Determine the [X, Y] coordinate at the center of the cell enclosing the given text.  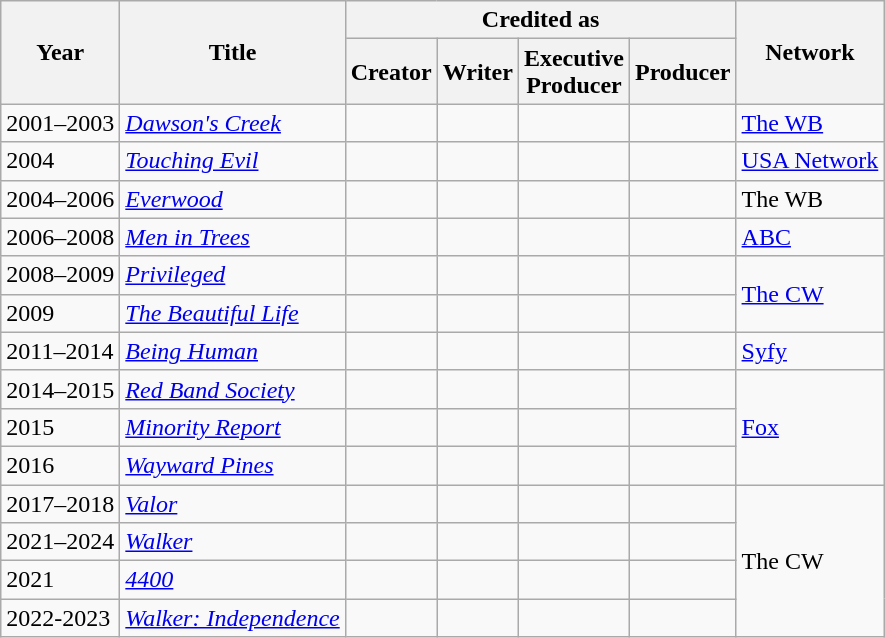
Wayward Pines [232, 465]
Walker [232, 542]
Title [232, 52]
2006–2008 [60, 237]
ABC [810, 237]
2017–2018 [60, 503]
2011–2014 [60, 351]
Creator [391, 72]
Privileged [232, 275]
4400 [232, 580]
2001–2003 [60, 123]
2004 [60, 161]
USA Network [810, 161]
2015 [60, 427]
Producer [682, 72]
Dawson's Creek [232, 123]
Walker: Independence [232, 618]
The Beautiful Life [232, 313]
2021 [60, 580]
2021–2024 [60, 542]
Year [60, 52]
Touching Evil [232, 161]
Being Human [232, 351]
2004–2006 [60, 199]
Network [810, 52]
Valor [232, 503]
Minority Report [232, 427]
Credited as [540, 20]
Men in Trees [232, 237]
2009 [60, 313]
Syfy [810, 351]
2014–2015 [60, 389]
Red Band Society [232, 389]
ExecutiveProducer [574, 72]
Writer [478, 72]
2016 [60, 465]
2022-2023 [60, 618]
2008–2009 [60, 275]
Everwood [232, 199]
Fox [810, 427]
